Find where the given text appears and provide that cell's center as (x, y) coordinate. 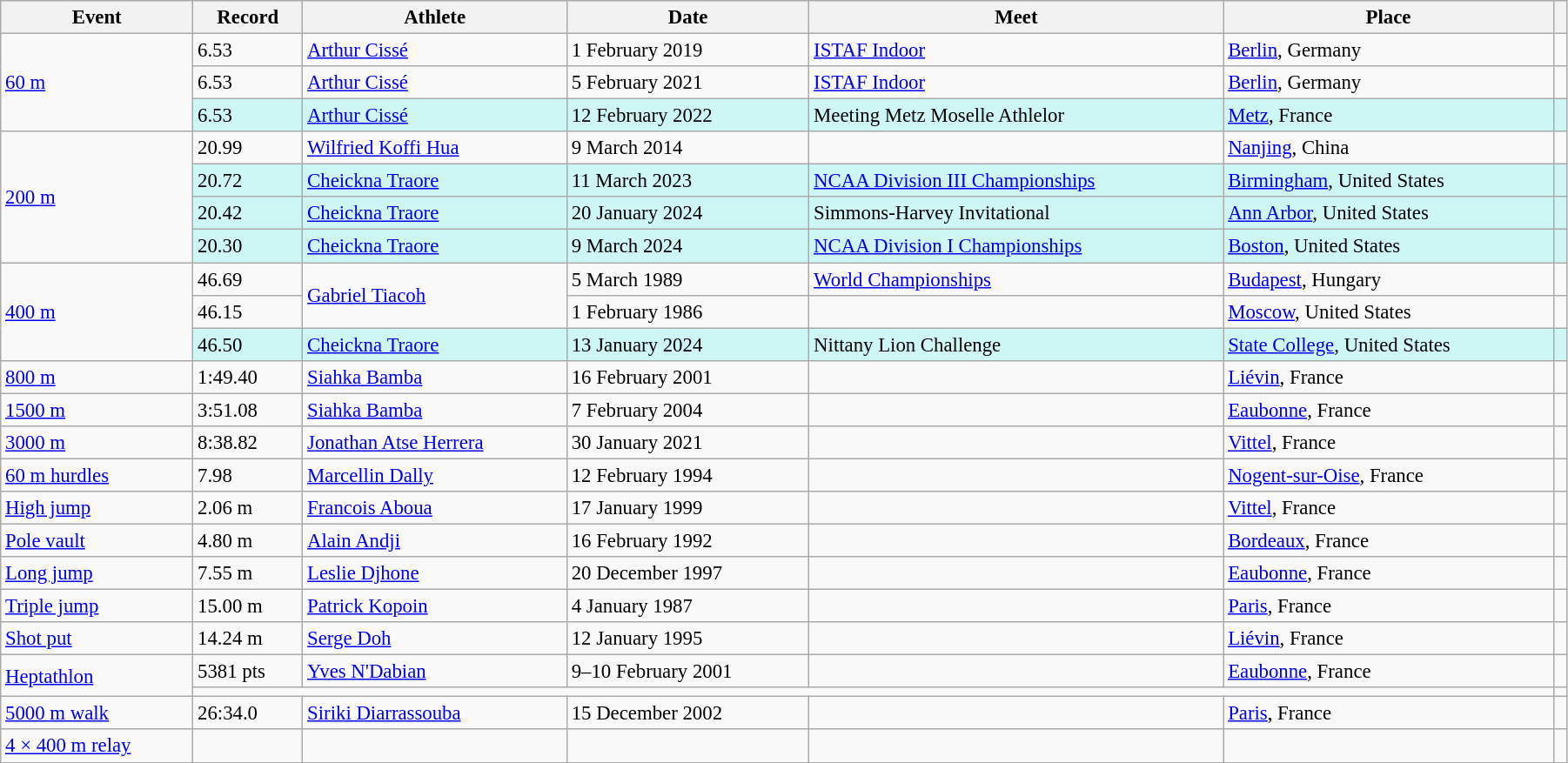
46.69 (248, 279)
Boston, United States (1389, 246)
4.80 m (248, 540)
15.00 m (248, 606)
20 December 1997 (687, 573)
7 February 2004 (687, 410)
46.15 (248, 311)
Record (248, 17)
20 January 2024 (687, 213)
60 m (97, 84)
Yves N'Dabian (435, 672)
Bordeaux, France (1389, 540)
13 January 2024 (687, 345)
Nanjing, China (1389, 148)
Ann Arbor, United States (1389, 213)
16 February 1992 (687, 540)
Siriki Diarrassouba (435, 713)
Francois Aboua (435, 508)
12 February 2022 (687, 116)
NCAA Division III Championships (1016, 181)
Alain Andji (435, 540)
12 January 1995 (687, 639)
1 February 2019 (687, 50)
Nittany Lion Challenge (1016, 345)
60 m hurdles (97, 475)
20.72 (248, 181)
Budapest, Hungary (1389, 279)
High jump (97, 508)
Gabriel Tiacoh (435, 296)
20.42 (248, 213)
400 m (97, 311)
Date (687, 17)
Moscow, United States (1389, 311)
Leslie Djhone (435, 573)
12 February 1994 (687, 475)
3000 m (97, 443)
1:49.40 (248, 377)
5381 pts (248, 672)
4 January 1987 (687, 606)
200 m (97, 197)
Pole vault (97, 540)
15 December 2002 (687, 713)
Meeting Metz Moselle Athlelor (1016, 116)
17 January 1999 (687, 508)
State College, United States (1389, 345)
Nogent-sur-Oise, France (1389, 475)
20.30 (248, 246)
Event (97, 17)
5 February 2021 (687, 83)
Triple jump (97, 606)
9 March 2024 (687, 246)
2.06 m (248, 508)
Birmingham, United States (1389, 181)
Meet (1016, 17)
Serge Doh (435, 639)
Simmons-Harvey Invitational (1016, 213)
Patrick Kopoin (435, 606)
7.55 m (248, 573)
1500 m (97, 410)
Shot put (97, 639)
46.50 (248, 345)
Marcellin Dally (435, 475)
11 March 2023 (687, 181)
30 January 2021 (687, 443)
Athlete (435, 17)
World Championships (1016, 279)
5 March 1989 (687, 279)
Wilfried Koffi Hua (435, 148)
8:38.82 (248, 443)
Heptathlon (97, 676)
5000 m walk (97, 713)
16 February 2001 (687, 377)
Metz, France (1389, 116)
4 × 400 m relay (97, 746)
20.99 (248, 148)
3:51.08 (248, 410)
14.24 m (248, 639)
Place (1389, 17)
Long jump (97, 573)
7.98 (248, 475)
Jonathan Atse Herrera (435, 443)
9 March 2014 (687, 148)
9–10 February 2001 (687, 672)
1 February 1986 (687, 311)
26:34.0 (248, 713)
NCAA Division I Championships (1016, 246)
800 m (97, 377)
